Scan for the cell matching the given text and deliver its (x, y) coordinate at center. 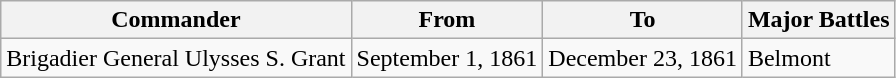
Brigadier General Ulysses S. Grant (176, 58)
December 23, 1861 (643, 58)
Belmont (818, 58)
From (447, 20)
To (643, 20)
September 1, 1861 (447, 58)
Major Battles (818, 20)
Commander (176, 20)
